Capture the cell that displays the provided text and extract its (X, Y) central coordinate. 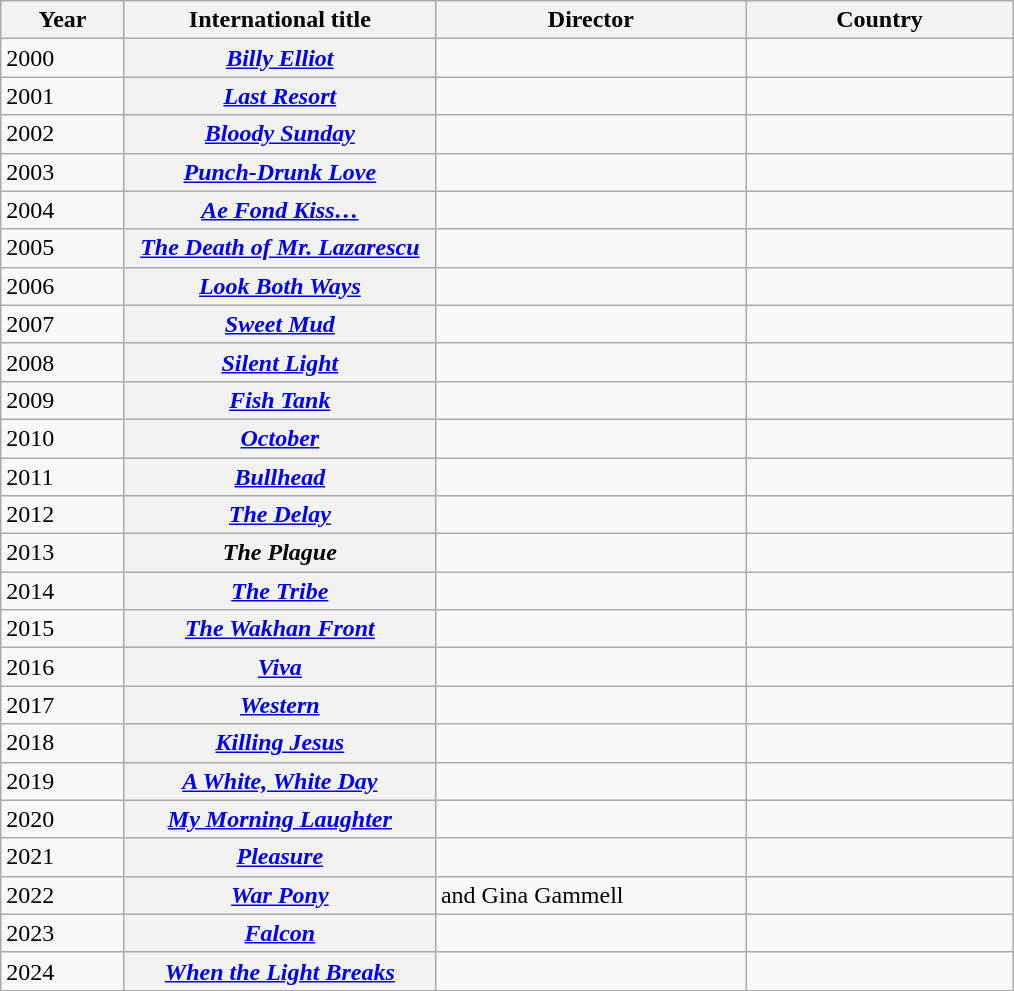
2013 (63, 553)
2019 (63, 781)
The Delay (280, 515)
Fish Tank (280, 400)
2015 (63, 629)
My Morning Laughter (280, 819)
2020 (63, 819)
Silent Light (280, 362)
Bloody Sunday (280, 134)
2022 (63, 895)
2000 (63, 58)
Ae Fond Kiss… (280, 210)
2001 (63, 96)
Pleasure (280, 857)
2023 (63, 933)
2008 (63, 362)
2004 (63, 210)
2005 (63, 248)
2009 (63, 400)
Look Both Ways (280, 286)
A White, White Day (280, 781)
The Wakhan Front (280, 629)
The Tribe (280, 591)
Director (590, 20)
Billy Elliot (280, 58)
Last Resort (280, 96)
2002 (63, 134)
War Pony (280, 895)
2007 (63, 324)
Western (280, 705)
2014 (63, 591)
Country (879, 20)
2018 (63, 743)
2011 (63, 477)
October (280, 438)
2021 (63, 857)
International title (280, 20)
When the Light Breaks (280, 971)
2017 (63, 705)
Bullhead (280, 477)
2024 (63, 971)
Viva (280, 667)
2006 (63, 286)
The Death of Mr. Lazarescu (280, 248)
2012 (63, 515)
Killing Jesus (280, 743)
Sweet Mud (280, 324)
2016 (63, 667)
and Gina Gammell (590, 895)
Falcon (280, 933)
2003 (63, 172)
Year (63, 20)
The Plague (280, 553)
Punch-Drunk Love (280, 172)
2010 (63, 438)
